Extract the [x, y] coordinate from the center of the cell holding the provided text.  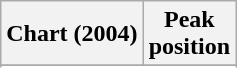
Peakposition [189, 34]
Chart (2004) [72, 34]
